Output the (X, Y) coordinate of the center of the cell containing the given text.  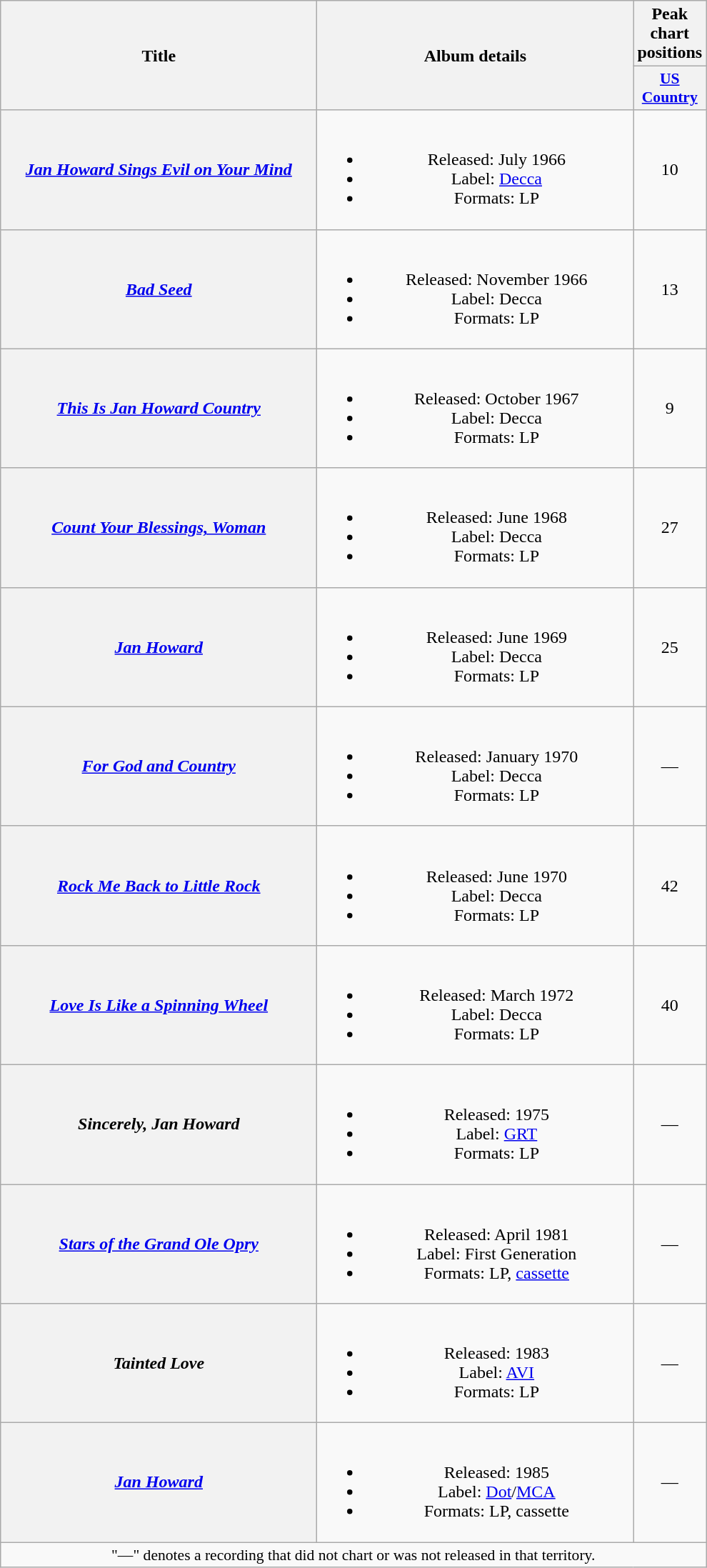
10 (670, 170)
Count Your Blessings, Woman (159, 527)
USCountry (670, 89)
27 (670, 527)
Released: March 1972Label: DeccaFormats: LP (476, 1004)
Love Is Like a Spinning Wheel (159, 1004)
For God and Country (159, 766)
Title (159, 56)
42 (670, 886)
Bad Seed (159, 289)
"—" denotes a recording that did not chart or was not released in that territory. (353, 1555)
Released: July 1966Label: DeccaFormats: LP (476, 170)
Released: June 1970Label: DeccaFormats: LP (476, 886)
Released: November 1966Label: DeccaFormats: LP (476, 289)
9 (670, 409)
Released: 1985Label: Dot/MCAFormats: LP, cassette (476, 1483)
40 (670, 1004)
Released: 1983Label: AVIFormats: LP (476, 1363)
Sincerely, Jan Howard (159, 1124)
Released: January 1970Label: DeccaFormats: LP (476, 766)
This Is Jan Howard Country (159, 409)
13 (670, 289)
Rock Me Back to Little Rock (159, 886)
Tainted Love (159, 1363)
Album details (476, 56)
Released: June 1968Label: DeccaFormats: LP (476, 527)
Peakchartpositions (670, 34)
Stars of the Grand Ole Opry (159, 1244)
Jan Howard Sings Evil on Your Mind (159, 170)
Released: October 1967Label: DeccaFormats: LP (476, 409)
Released: 1975Label: GRTFormats: LP (476, 1124)
25 (670, 647)
Released: April 1981Label: First GenerationFormats: LP, cassette (476, 1244)
Released: June 1969Label: DeccaFormats: LP (476, 647)
